Capture the cell that displays the provided text and extract its [X, Y] central coordinate. 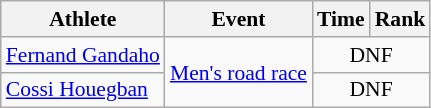
Event [238, 19]
Rank [400, 19]
Fernand Gandaho [83, 55]
Time [341, 19]
Athlete [83, 19]
Cossi Houegban [83, 90]
Men's road race [238, 72]
